For the text-containing cell, return its midpoint in (x, y) coordinate format. 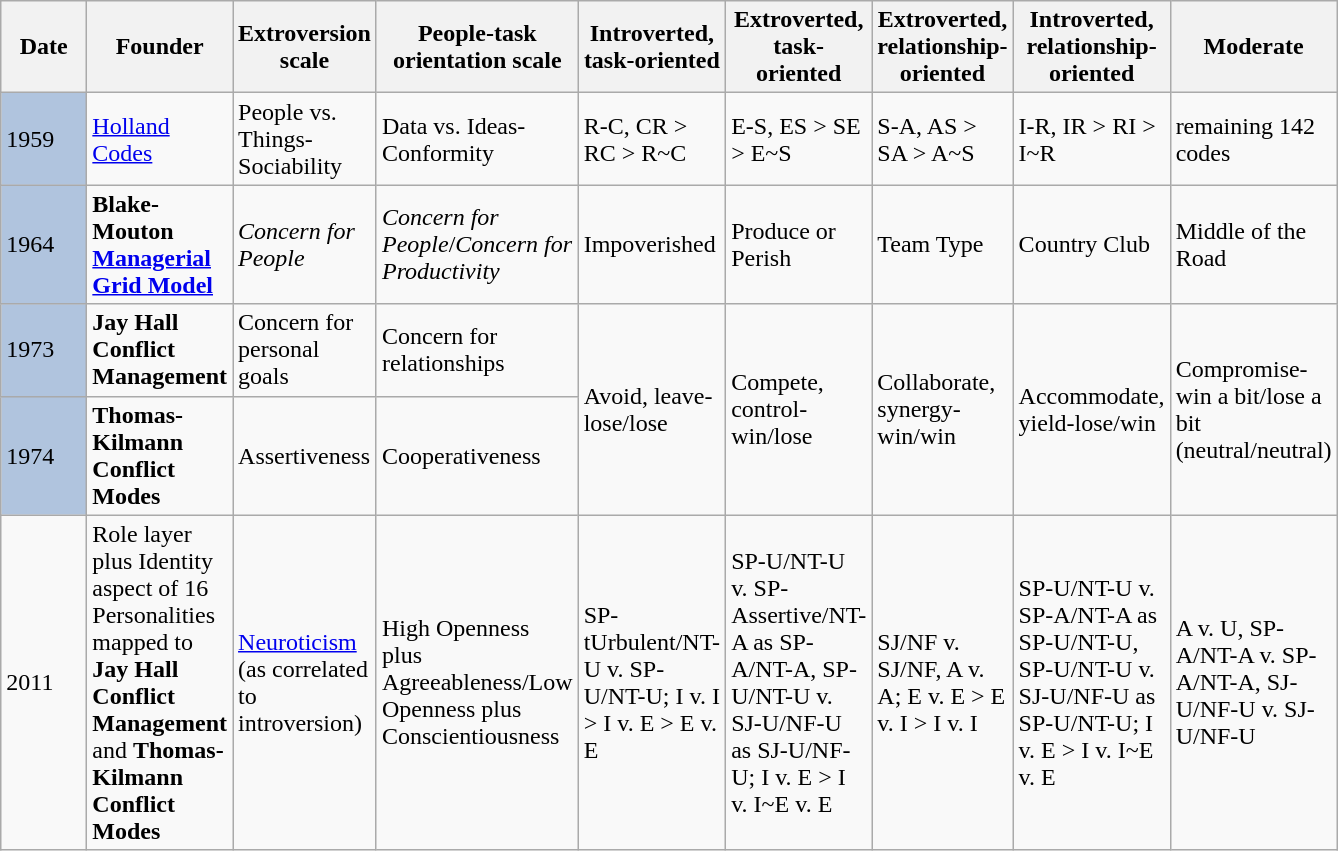
SP-U/NT-U v. SP-A/NT-A as SP-U/NT-U, SP-U/NT-U v. SJ-U/NF-U as SP-U/NT-U; I v. E > I v. I~E v. E (1092, 682)
Compromise-win a bit/lose a bit (neutral/neutral) (1254, 410)
A v. U, SP-A/NT-A v. SP-A/NT-A, SJ-U/NF-U v. SJ-U/NF-U (1254, 682)
Data vs. Ideas-Conformity (477, 139)
Jay Hall Conflict Management (160, 350)
Accommodate, yield-lose/win (1092, 410)
1974 (44, 456)
Extroversion scale (305, 47)
Country Club (1092, 244)
People-task orientation scale (477, 47)
Blake-Mouton Managerial Grid Model (160, 244)
E-S, ES > SE > E~S (799, 139)
Extroverted, relationship-oriented (942, 47)
Team Type (942, 244)
Collaborate, synergy-win/win (942, 410)
Concern for personal goals (305, 350)
1973 (44, 350)
Impoverished (652, 244)
People vs. Things-Sociability (305, 139)
Produce or Perish (799, 244)
2011 (44, 682)
Avoid, leave-lose/lose (652, 410)
Concern for People (305, 244)
Neuroticism (as correlated to introversion) (305, 682)
Date (44, 47)
Holland Codes (160, 139)
SJ/NF v. SJ/NF, A v. A; E v. E > E v. I > I v. I (942, 682)
1964 (44, 244)
Concern for relationships (477, 350)
Middle of the Road (1254, 244)
High Openness plus Agreeableness/Low Openness plus Conscientiousness (477, 682)
R-C, CR > RC > R~C (652, 139)
Extroverted, task-oriented (799, 47)
Assertiveness (305, 456)
Cooperativeness (477, 456)
1959 (44, 139)
Role layer plus Identity aspect of 16 Personalities mapped to Jay Hall Conflict Management and Thomas-Kilmann Conflict Modes (160, 682)
Introverted, relationship-oriented (1092, 47)
Compete, control-win/lose (799, 410)
SP-tUrbulent/NT-U v. SP-U/NT-U; I v. I > I v. E > E v. E (652, 682)
Thomas-Kilmann Conflict Modes (160, 456)
I-R, IR > RI > I~R (1092, 139)
Founder (160, 47)
remaining 142 codes (1254, 139)
S-A, AS > SA > A~S (942, 139)
Introverted, task-oriented (652, 47)
SP-U/NT-U v. SP-Assertive/NT-A as SP-A/NT-A, SP-U/NT-U v. SJ-U/NF-U as SJ-U/NF-U; I v. E > I v. I~E v. E (799, 682)
Concern for People/Concern for Productivity (477, 244)
Moderate (1254, 47)
